Return the (x, y) coordinate for the center point of the cell that contains the specified text.  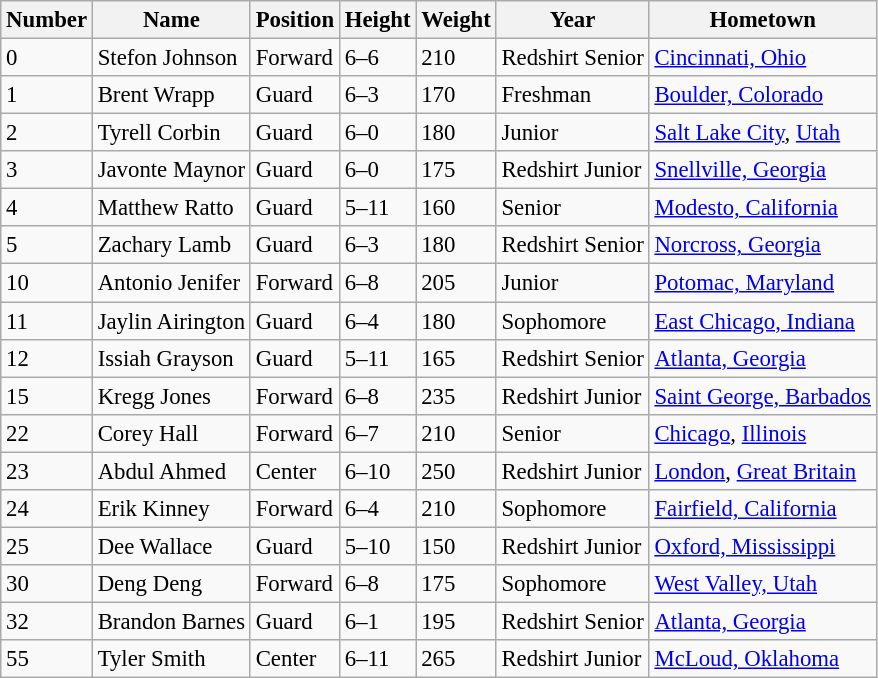
30 (47, 584)
Potomac, Maryland (762, 283)
15 (47, 396)
6–1 (377, 621)
McLoud, Oklahoma (762, 659)
Chicago, Illinois (762, 433)
2 (47, 133)
Antonio Jenifer (171, 283)
Corey Hall (171, 433)
Oxford, Mississippi (762, 546)
5–10 (377, 546)
Modesto, California (762, 208)
170 (456, 95)
Deng Deng (171, 584)
Salt Lake City, Utah (762, 133)
Matthew Ratto (171, 208)
Kregg Jones (171, 396)
Brandon Barnes (171, 621)
Issiah Grayson (171, 358)
22 (47, 433)
25 (47, 546)
Hometown (762, 20)
160 (456, 208)
4 (47, 208)
55 (47, 659)
Year (572, 20)
Boulder, Colorado (762, 95)
11 (47, 321)
24 (47, 509)
10 (47, 283)
Position (294, 20)
265 (456, 659)
West Valley, Utah (762, 584)
205 (456, 283)
250 (456, 471)
150 (456, 546)
East Chicago, Indiana (762, 321)
Freshman (572, 95)
Brent Wrapp (171, 95)
6–6 (377, 58)
Weight (456, 20)
6–11 (377, 659)
6–7 (377, 433)
Jaylin Airington (171, 321)
195 (456, 621)
Cincinnati, Ohio (762, 58)
12 (47, 358)
32 (47, 621)
Height (377, 20)
23 (47, 471)
Tyrell Corbin (171, 133)
Dee Wallace (171, 546)
0 (47, 58)
Erik Kinney (171, 509)
Stefon Johnson (171, 58)
Fairfield, California (762, 509)
235 (456, 396)
Abdul Ahmed (171, 471)
Javonte Maynor (171, 170)
Norcross, Georgia (762, 245)
165 (456, 358)
1 (47, 95)
Number (47, 20)
Name (171, 20)
London, Great Britain (762, 471)
Snellville, Georgia (762, 170)
6–10 (377, 471)
Tyler Smith (171, 659)
Saint George, Barbados (762, 396)
5 (47, 245)
Zachary Lamb (171, 245)
3 (47, 170)
